Search for the cell housing the specified text and yield its (x, y) center coordinate. 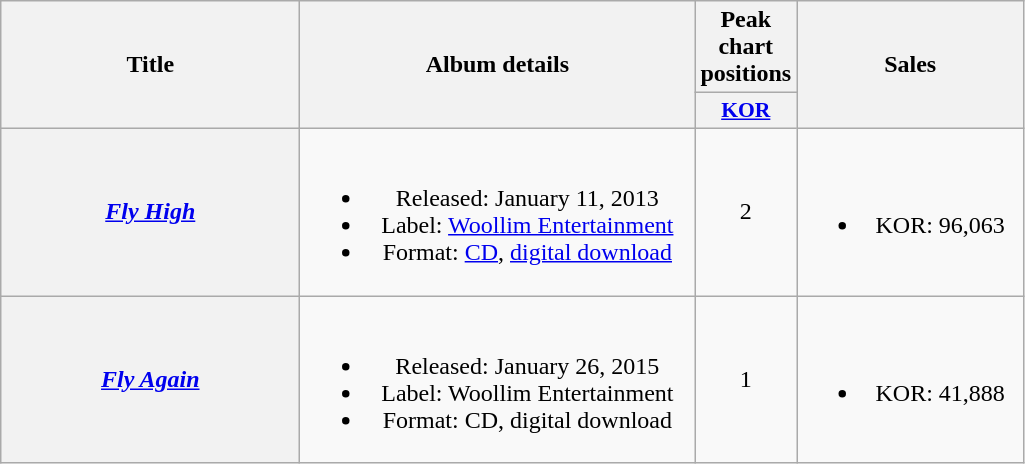
Sales (910, 65)
Title (150, 65)
KOR: 96,063 (910, 212)
Released: January 11, 2013Label: Woollim EntertainmentFormat: CD, digital download (498, 212)
1 (746, 380)
KOR: 41,888 (910, 380)
Fly Again (150, 380)
Album details (498, 65)
Fly High (150, 212)
Released: January 26, 2015Label: Woollim EntertainmentFormat: CD, digital download (498, 380)
Peak chart positions (746, 47)
2 (746, 212)
KOR (746, 111)
